Detect which cell encompasses the target text, then output its [X, Y] center coordinate. 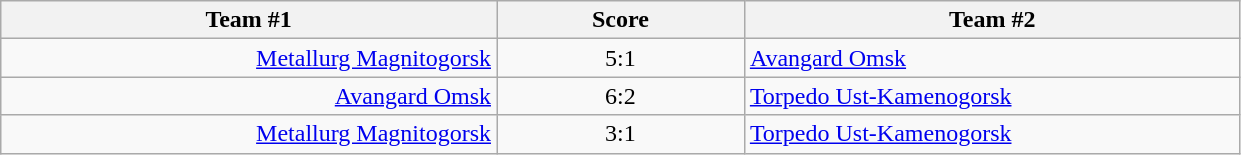
Team #2 [992, 20]
Score [620, 20]
5:1 [620, 58]
6:2 [620, 96]
Team #1 [249, 20]
3:1 [620, 134]
